Return [X, Y] of the center of cell containing provided text 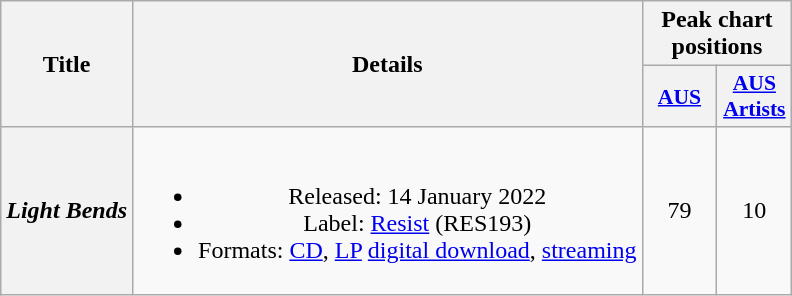
Released: 14 January 2022Label: Resist (RES193)Formats: CD, LP digital download, streaming [388, 210]
79 [680, 210]
10 [754, 210]
Title [67, 64]
Peak chart positions [717, 34]
AUSArtists [754, 96]
Details [388, 64]
Light Bends [67, 210]
AUS [680, 96]
